Scan for the cell matching the given text and deliver its (X, Y) coordinate at center. 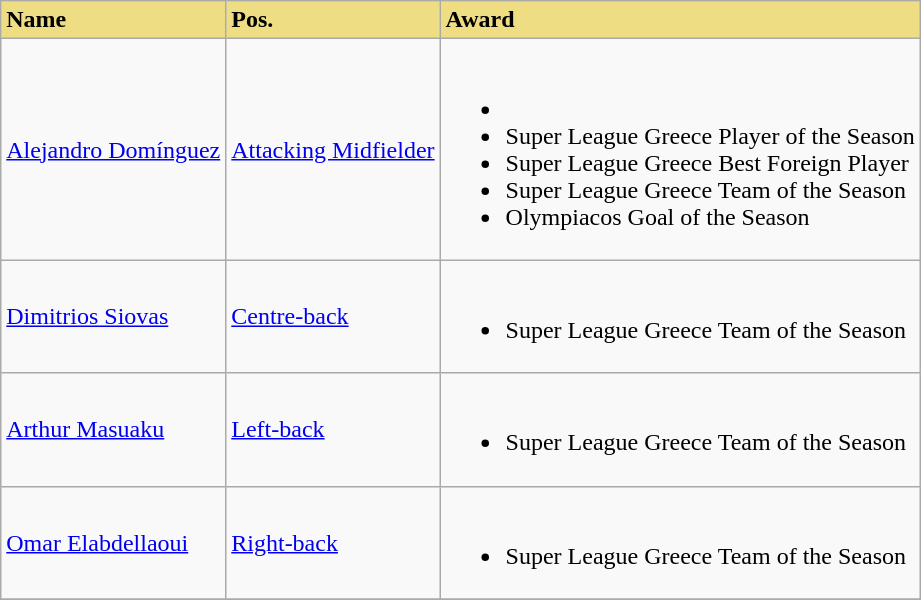
Name (114, 20)
Centre-back (333, 316)
Left-back (333, 430)
Omar Elabdellaoui (114, 542)
Pos. (333, 20)
Arthur Masuaku (114, 430)
Alejandro Domínguez (114, 150)
Super League Greece Player of the SeasonSuper League Greece Best Foreign PlayerSuper League Greece Team of the SeasonOlympiacos Goal of the Season (680, 150)
Award (680, 20)
Attacking Midfielder (333, 150)
Right-back (333, 542)
Dimitrios Siovas (114, 316)
